Search for the cell housing the specified text and yield its (X, Y) center coordinate. 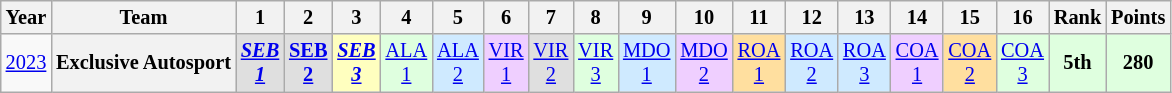
10 (704, 17)
15 (970, 17)
2023 (26, 63)
4 (407, 17)
MDO2 (704, 63)
ROA1 (760, 63)
SEB2 (308, 63)
Exclusive Autosport (144, 63)
14 (918, 17)
Year (26, 17)
ROA2 (812, 63)
COA3 (1022, 63)
MDO1 (646, 63)
ROA3 (864, 63)
Team (144, 17)
VIR2 (550, 63)
5th (1078, 63)
12 (812, 17)
VIR3 (596, 63)
5 (458, 17)
6 (506, 17)
280 (1138, 63)
ALA1 (407, 63)
Points (1138, 17)
2 (308, 17)
3 (356, 17)
13 (864, 17)
9 (646, 17)
ALA2 (458, 63)
COA2 (970, 63)
COA1 (918, 63)
7 (550, 17)
Rank (1078, 17)
11 (760, 17)
16 (1022, 17)
8 (596, 17)
VIR1 (506, 63)
SEB3 (356, 63)
1 (260, 17)
SEB1 (260, 63)
